For the text-containing cell, return its midpoint in (x, y) coordinate format. 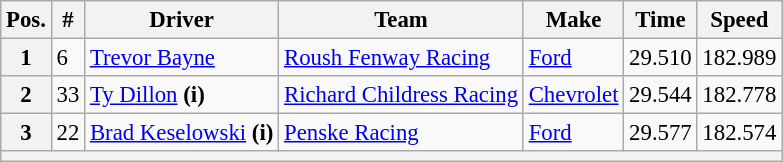
Chevrolet (573, 95)
29.510 (660, 58)
Richard Childress Racing (402, 95)
Driver (182, 20)
Make (573, 20)
2 (26, 95)
182.989 (740, 58)
6 (68, 58)
Speed (740, 20)
Pos. (26, 20)
182.778 (740, 95)
3 (26, 133)
Trevor Bayne (182, 58)
# (68, 20)
33 (68, 95)
29.577 (660, 133)
29.544 (660, 95)
Ty Dillon (i) (182, 95)
Penske Racing (402, 133)
Roush Fenway Racing (402, 58)
22 (68, 133)
Brad Keselowski (i) (182, 133)
182.574 (740, 133)
1 (26, 58)
Time (660, 20)
Team (402, 20)
